Search for the cell housing the specified text and yield its [x, y] center coordinate. 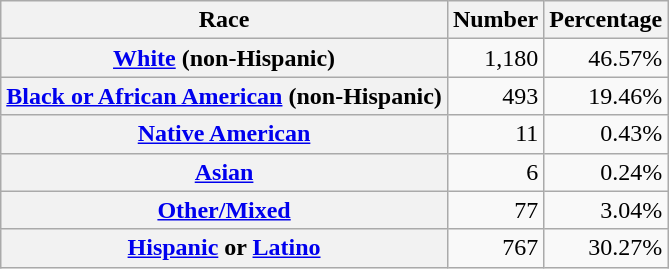
1,180 [495, 58]
11 [495, 134]
30.27% [606, 248]
19.46% [606, 96]
Black or African American (non-Hispanic) [224, 96]
77 [495, 210]
767 [495, 248]
Percentage [606, 20]
Race [224, 20]
3.04% [606, 210]
Other/Mixed [224, 210]
46.57% [606, 58]
Native American [224, 134]
Hispanic or Latino [224, 248]
493 [495, 96]
0.43% [606, 134]
Asian [224, 172]
0.24% [606, 172]
White (non-Hispanic) [224, 58]
6 [495, 172]
Number [495, 20]
